From the cell containing the given text, extract its center point as (x, y) coordinate. 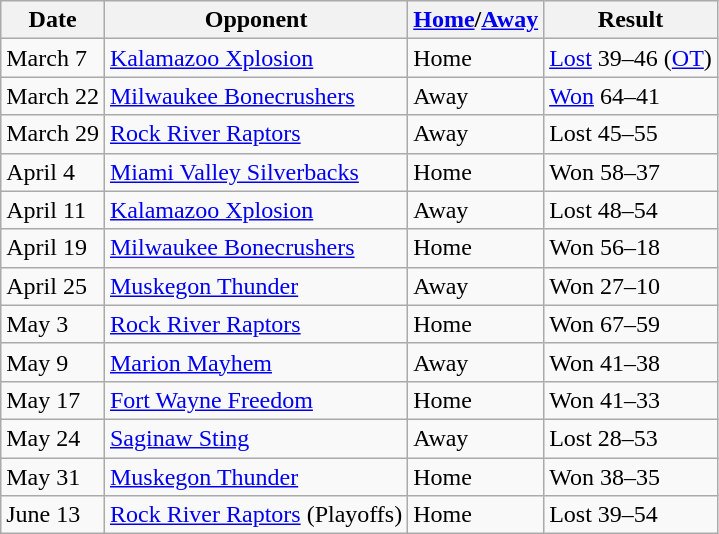
Result (631, 20)
April 19 (53, 248)
Won 56–18 (631, 248)
Saginaw Sting (256, 438)
Won 58–37 (631, 172)
March 7 (53, 58)
Won 38–35 (631, 477)
Won 27–10 (631, 286)
April 11 (53, 210)
Won 64–41 (631, 96)
Home/Away (476, 20)
Won 41–33 (631, 400)
May 31 (53, 477)
Fort Wayne Freedom (256, 400)
Date (53, 20)
Lost 39–46 (OT) (631, 58)
May 17 (53, 400)
Lost 48–54 (631, 210)
June 13 (53, 515)
Rock River Raptors (Playoffs) (256, 515)
Won 67–59 (631, 324)
March 22 (53, 96)
April 25 (53, 286)
May 9 (53, 362)
April 4 (53, 172)
Lost 39–54 (631, 515)
Won 41–38 (631, 362)
March 29 (53, 134)
Opponent (256, 20)
Miami Valley Silverbacks (256, 172)
May 24 (53, 438)
Lost 28–53 (631, 438)
Marion Mayhem (256, 362)
May 3 (53, 324)
Lost 45–55 (631, 134)
